Output the (x, y) coordinate of the center of the cell containing the given text.  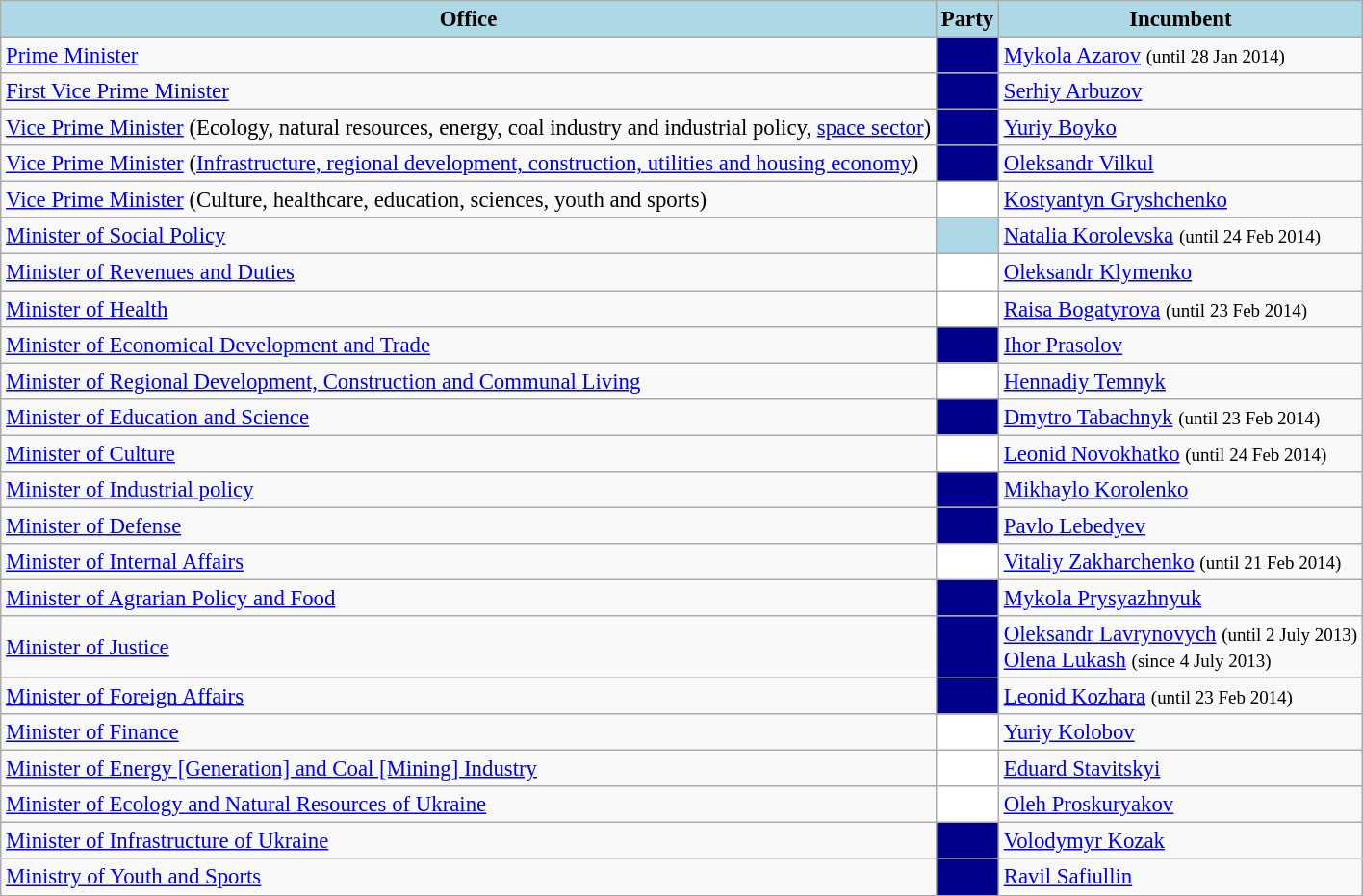
Dmytro Tabachnyk (until 23 Feb 2014) (1180, 417)
Minister of Finance (469, 732)
Vice Prime Minister (Culture, healthcare, education, sciences, youth and sports) (469, 200)
Minister of Ecology and Natural Resources of Ukraine (469, 805)
Raisa Bogatyrova (until 23 Feb 2014) (1180, 309)
Ihor Prasolov (1180, 345)
Serhiy Arbuzov (1180, 91)
Mykola Prysyazhnyuk (1180, 598)
Pavlo Lebedyev (1180, 525)
Oleksandr Vilkul (1180, 164)
Vitaliy Zakharchenko (until 21 Feb 2014) (1180, 562)
Oleh Proskuryakov (1180, 805)
Yuriy Kolobov (1180, 732)
Leonid Kozhara (until 23 Feb 2014) (1180, 697)
Ravil Safiullin (1180, 878)
Mykola Azarov (until 28 Jan 2014) (1180, 56)
Minister of Education and Science (469, 417)
Oleksandr Lavrynovych (until 2 July 2013)Olena Lukash (since 4 July 2013) (1180, 647)
Yuriy Boyko (1180, 128)
Minister of Industrial policy (469, 490)
Minister of Agrarian Policy and Food (469, 598)
Minister of Energy [Generation] and Coal [Mining] Industry (469, 769)
Minister of Economical Development and Trade (469, 345)
Minister of Justice (469, 647)
Minister of Foreign Affairs (469, 697)
Prime Minister (469, 56)
Minister of Health (469, 309)
Office (469, 19)
Hennadiy Temnyk (1180, 381)
Minister of Defense (469, 525)
Party (966, 19)
Minister of Internal Affairs (469, 562)
Minister of Infrastructure of Ukraine (469, 841)
Minister of Social Policy (469, 236)
Incumbent (1180, 19)
Minister of Revenues and Duties (469, 272)
First Vice Prime Minister (469, 91)
Natalia Korolevska (until 24 Feb 2014) (1180, 236)
Minister of Culture (469, 453)
Mikhaylo Korolenko (1180, 490)
Volodymyr Kozak (1180, 841)
Leonid Novokhatko (until 24 Feb 2014) (1180, 453)
Oleksandr Klymenko (1180, 272)
Vice Prime Minister (Ecology, natural resources, energy, coal industry and industrial policy, space sector) (469, 128)
Ministry of Youth and Sports (469, 878)
Minister of Regional Development, Construction and Communal Living (469, 381)
Eduard Stavitskyi (1180, 769)
Kostyantyn Gryshchenko (1180, 200)
Vice Prime Minister (Infrastructure, regional development, construction, utilities and housing economy) (469, 164)
